Search for the cell housing the specified text and yield its [X, Y] center coordinate. 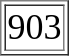
903 [34, 27]
